Determine the [X, Y] coordinate at the center of the cell enclosing the given text.  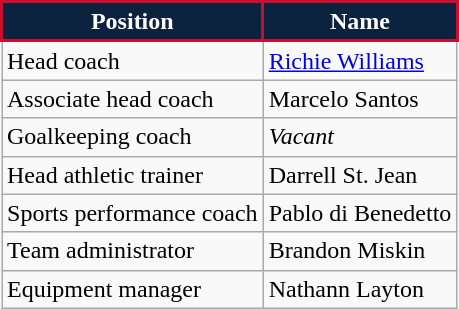
Goalkeeping coach [133, 137]
Brandon Miskin [360, 251]
Nathann Layton [360, 289]
Position [133, 22]
Richie Williams [360, 60]
Head athletic trainer [133, 175]
Pablo di Benedetto [360, 213]
Darrell St. Jean [360, 175]
Name [360, 22]
Sports performance coach [133, 213]
Head coach [133, 60]
Team administrator [133, 251]
Vacant [360, 137]
Marcelo Santos [360, 99]
Equipment manager [133, 289]
Associate head coach [133, 99]
